Determine the (x, y) coordinate at the center of the cell enclosing the given text.  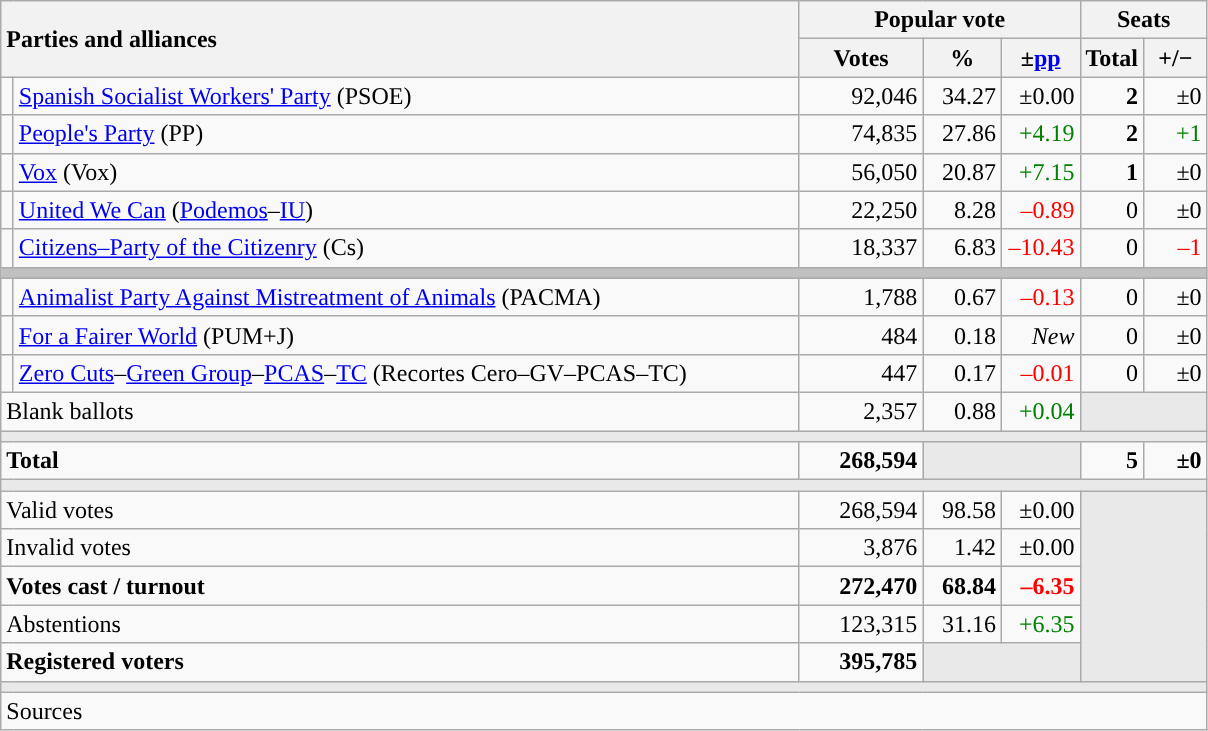
Sources (604, 711)
Zero Cuts–Green Group–PCAS–TC (Recortes Cero–GV–PCAS–TC) (406, 373)
Invalid votes (400, 548)
+7.15 (1040, 172)
–0.13 (1040, 297)
Blank ballots (400, 411)
1.42 (962, 548)
Abstentions (400, 624)
Spanish Socialist Workers' Party (PSOE) (406, 96)
Votes cast / turnout (400, 586)
8.28 (962, 210)
United We Can (Podemos–IU) (406, 210)
395,785 (861, 662)
Animalist Party Against Mistreatment of Animals (PACMA) (406, 297)
0.88 (962, 411)
68.84 (962, 586)
Votes (861, 58)
6.83 (962, 248)
Citizens–Party of the Citizenry (Cs) (406, 248)
–1 (1176, 248)
56,050 (861, 172)
+4.19 (1040, 134)
92,046 (861, 96)
–10.43 (1040, 248)
0.17 (962, 373)
0.18 (962, 335)
Valid votes (400, 510)
20.87 (962, 172)
People's Party (PP) (406, 134)
34.27 (962, 96)
272,470 (861, 586)
+0.04 (1040, 411)
For a Fairer World (PUM+J) (406, 335)
74,835 (861, 134)
+/− (1176, 58)
±pp (1040, 58)
Seats (1144, 20)
98.58 (962, 510)
5 (1112, 461)
Vox (Vox) (406, 172)
447 (861, 373)
484 (861, 335)
18,337 (861, 248)
3,876 (861, 548)
1 (1112, 172)
Parties and alliances (400, 39)
123,315 (861, 624)
Popular vote (940, 20)
–6.35 (1040, 586)
+1 (1176, 134)
+6.35 (1040, 624)
27.86 (962, 134)
–0.89 (1040, 210)
1,788 (861, 297)
22,250 (861, 210)
2,357 (861, 411)
31.16 (962, 624)
Registered voters (400, 662)
New (1040, 335)
–0.01 (1040, 373)
0.67 (962, 297)
% (962, 58)
